Find where the given text appears and provide that cell's center as [x, y] coordinate. 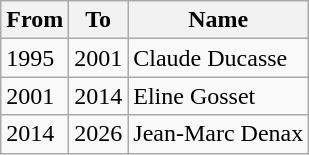
Jean-Marc Denax [218, 134]
1995 [35, 58]
Claude Ducasse [218, 58]
Name [218, 20]
Eline Gosset [218, 96]
2026 [98, 134]
From [35, 20]
To [98, 20]
